Detect which cell encompasses the target text, then output its [x, y] center coordinate. 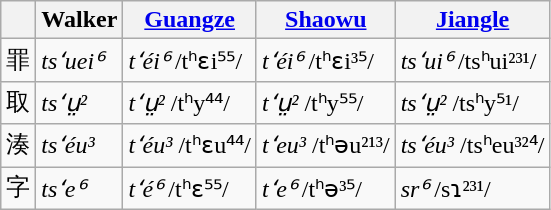
Shaowu [326, 20]
tʻé⁶ /tʰɛ⁵⁵/ [190, 188]
tʻe⁶ /tʰə³⁵/ [326, 188]
tsʻṳ² /tsʰy⁵¹/ [472, 102]
湊 [18, 146]
tʻéi⁶ /tʰɛi³⁵/ [326, 60]
Jiangle [472, 20]
tsʻe⁶ [80, 188]
罪 [18, 60]
tʻéi⁶ /tʰɛi⁵⁵/ [190, 60]
字 [18, 188]
取 [18, 102]
tsʻṳ² [80, 102]
tsʻéu³ /tsʰeu³²⁴/ [472, 146]
tʻṳ² /tʰy⁴⁴/ [190, 102]
tʻṳ² /tʰy⁵⁵/ [326, 102]
tsʻui⁶ /tsʰui²³¹/ [472, 60]
tʻéu³ /tʰɛu⁴⁴/ [190, 146]
Guangze [190, 20]
tsʻuei⁶ [80, 60]
tsʻéu³ [80, 146]
Walker [80, 20]
tʻeu³ /tʰəu²¹³/ [326, 146]
sr⁶ /sɿ²³¹/ [472, 188]
